Scan for the cell matching the given text and deliver its [X, Y] coordinate at center. 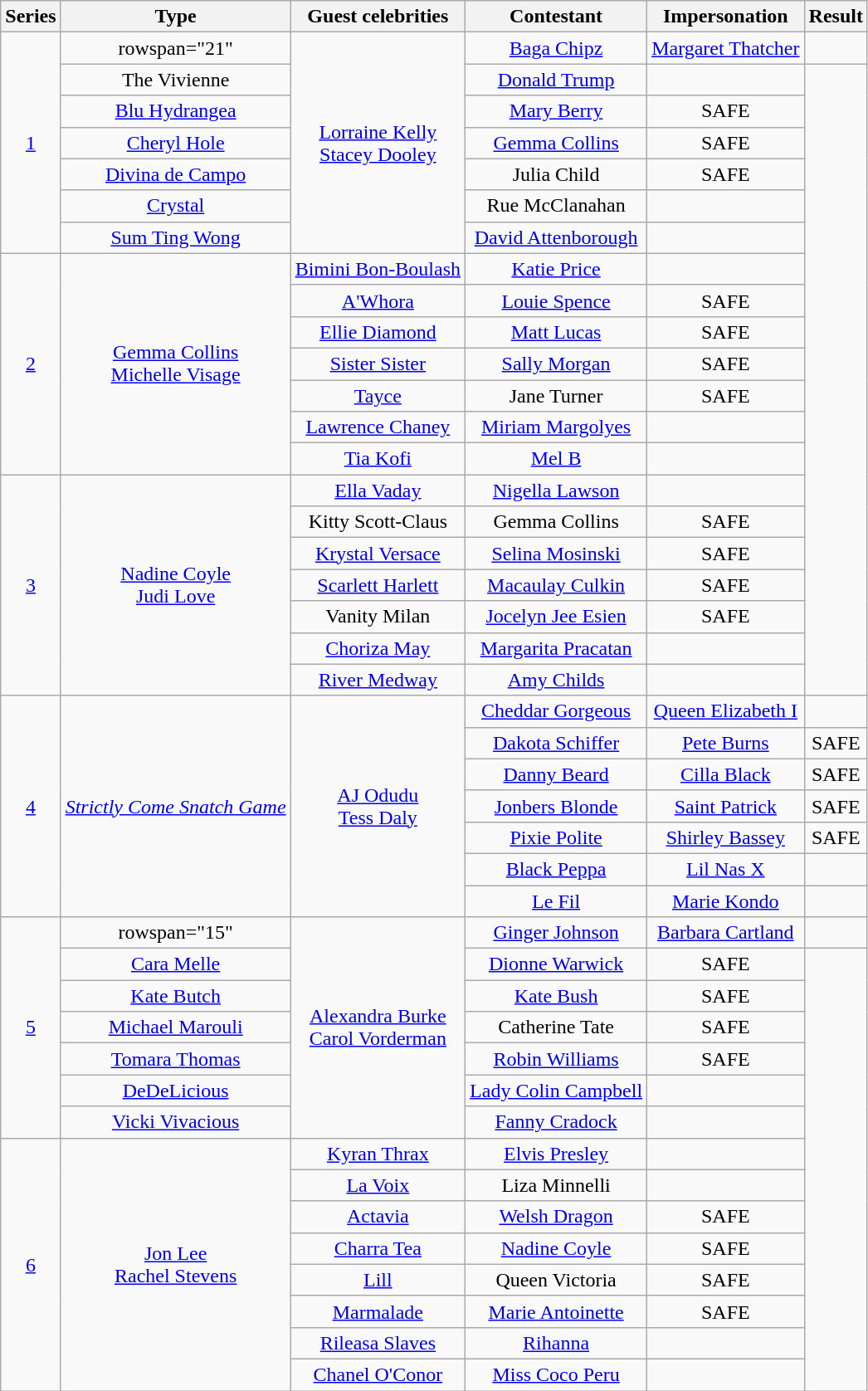
Bimini Bon-Boulash [378, 269]
1 [31, 143]
Sally Morgan [556, 364]
Impersonation [725, 17]
Crystal [176, 206]
Gemma CollinsMichelle Visage [176, 364]
Pete Burns [725, 743]
Julia Child [556, 174]
Blu Hydrangea [176, 111]
Rihanna [556, 1343]
Cara Melle [176, 964]
Marie Kondo [725, 900]
Dionne Warwick [556, 964]
Lawrence Chaney [378, 427]
Cheryl Hole [176, 143]
Selina Mosinski [556, 554]
2 [31, 364]
Amy Childs [556, 680]
Shirley Bassey [725, 837]
Nigella Lawson [556, 491]
Margaret Thatcher [725, 48]
Kyran Thrax [378, 1154]
Alexandra BurkeCarol Vorderman [378, 1027]
Guest celebrities [378, 17]
Nadine CoyleJudi Love [176, 585]
Michael Marouli [176, 1027]
Strictly Come Snatch Game [176, 806]
Marie Antoinette [556, 1311]
Krystal Versace [378, 554]
Queen Victoria [556, 1280]
6 [31, 1264]
River Medway [378, 680]
Jon LeeRachel Stevens [176, 1264]
Result [836, 17]
Ginger Johnson [556, 933]
Divina de Campo [176, 174]
Cilla Black [725, 774]
Lady Colin Campbell [556, 1091]
Ella Vaday [378, 491]
Black Peppa [556, 869]
Ellie Diamond [378, 332]
Marmalade [378, 1311]
Jocelyn Jee Esien [556, 617]
Type [176, 17]
Lil Nas X [725, 869]
Miriam Margolyes [556, 427]
AJ OduduTess Daly [378, 806]
Catherine Tate [556, 1027]
Barbara Cartland [725, 933]
Lill [378, 1280]
Nadine Coyle [556, 1248]
Jonbers Blonde [556, 806]
Elvis Presley [556, 1154]
Scarlett Harlett [378, 585]
DeDeLicious [176, 1091]
Donald Trump [556, 80]
Cheddar Gorgeous [556, 711]
Danny Beard [556, 774]
Robin Williams [556, 1059]
Rue McClanahan [556, 206]
Charra Tea [378, 1248]
Matt Lucas [556, 332]
Macaulay Culkin [556, 585]
Margarita Pracatan [556, 648]
Katie Price [556, 269]
Mary Berry [556, 111]
Liza Minnelli [556, 1185]
4 [31, 806]
Kitty Scott-Claus [378, 522]
Sister Sister [378, 364]
Baga Chipz [556, 48]
David Attenborough [556, 237]
Vicki Vivacious [176, 1122]
Jane Turner [556, 396]
Kate Bush [556, 996]
Tomara Thomas [176, 1059]
Tayce [378, 396]
Saint Patrick [725, 806]
Actavia [378, 1217]
Queen Elizabeth I [725, 711]
The Vivienne [176, 80]
Vanity Milan [378, 617]
3 [31, 585]
Chanel O'Conor [378, 1374]
Pixie Polite [556, 837]
Kate Butch [176, 996]
rowspan="15" [176, 933]
A'Whora [378, 300]
Sum Ting Wong [176, 237]
5 [31, 1027]
Tia Kofi [378, 459]
Louie Spence [556, 300]
Series [31, 17]
Choriza May [378, 648]
Fanny Cradock [556, 1122]
Rileasa Slaves [378, 1343]
Welsh Dragon [556, 1217]
Le Fil [556, 900]
Dakota Schiffer [556, 743]
Mel B [556, 459]
Miss Coco Peru [556, 1374]
rowspan="21" [176, 48]
Lorraine KellyStacey Dooley [378, 143]
La Voix [378, 1185]
Contestant [556, 17]
